Detect which cell encompasses the target text, then output its (X, Y) center coordinate. 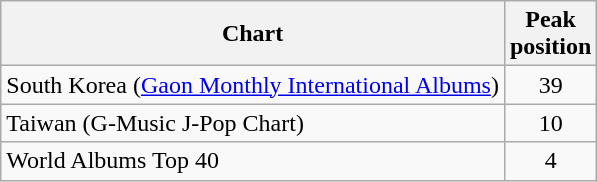
Peakposition (550, 34)
World Albums Top 40 (253, 161)
Taiwan (G-Music J-Pop Chart) (253, 123)
39 (550, 85)
South Korea (Gaon Monthly International Albums) (253, 85)
4 (550, 161)
Chart (253, 34)
10 (550, 123)
